From the cell containing the given text, extract its center point as (x, y) coordinate. 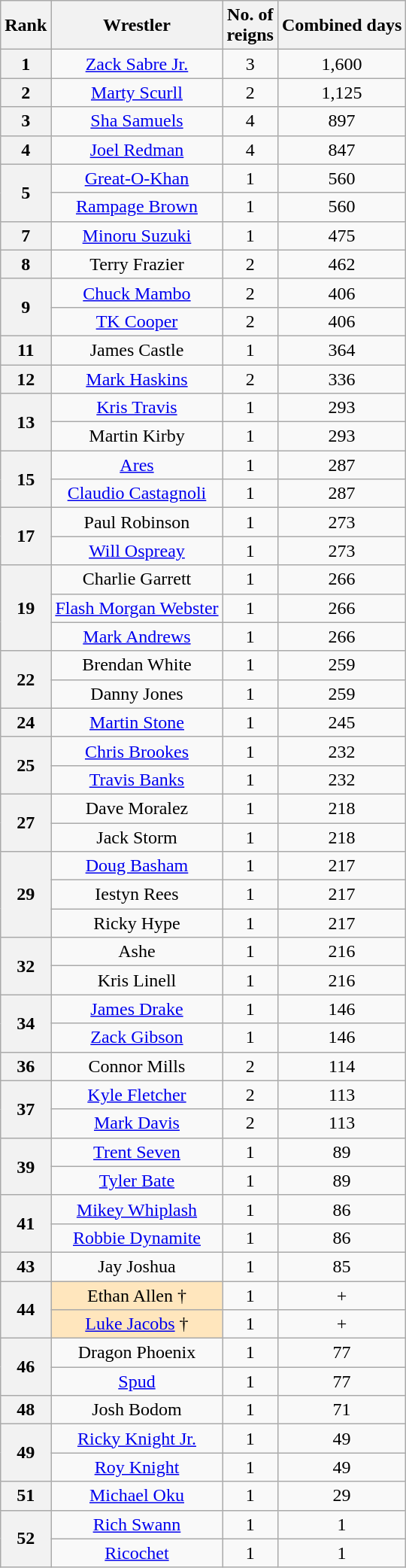
Travis Banks (137, 779)
15 (26, 479)
Dragon Phoenix (137, 1353)
336 (341, 378)
James Drake (137, 1009)
Josh Bodom (137, 1410)
Flash Morgan Webster (137, 608)
51 (26, 1496)
1,600 (341, 64)
Connor Mills (137, 1066)
Ricky Knight Jr. (137, 1439)
39 (26, 1166)
245 (341, 722)
46 (26, 1367)
Paul Robinson (137, 522)
Robbie Dynamite (137, 1238)
52 (26, 1539)
12 (26, 378)
475 (341, 236)
Luke Jacobs † (137, 1324)
32 (26, 966)
TK Cooper (137, 321)
Joel Redman (137, 150)
Trent Seven (137, 1152)
17 (26, 536)
Iestyn Rees (137, 895)
847 (341, 150)
Ethan Allen † (137, 1295)
Mikey Whiplash (137, 1209)
Jack Storm (137, 837)
19 (26, 608)
Zack Sabre Jr. (137, 64)
Rampage Brown (137, 207)
Brendan White (137, 665)
Minoru Suzuki (137, 236)
Ricky Hype (137, 923)
Wrestler (137, 26)
5 (26, 193)
Spud (137, 1381)
34 (26, 1023)
13 (26, 422)
Martin Stone (137, 722)
24 (26, 722)
Mark Davis (137, 1123)
Mark Andrews (137, 637)
9 (26, 307)
8 (26, 264)
No. ofreigns (250, 26)
7 (26, 236)
Claudio Castagnoli (137, 494)
Chuck Mambo (137, 293)
48 (26, 1410)
Will Ospreay (137, 551)
Rank (26, 26)
36 (26, 1066)
37 (26, 1109)
James Castle (137, 350)
1,125 (341, 93)
Ashe (137, 952)
Roy Knight (137, 1467)
Michael Oku (137, 1496)
Zack Gibson (137, 1038)
Kris Linell (137, 980)
Ares (137, 465)
364 (341, 350)
25 (26, 765)
Kyle Fletcher (137, 1095)
85 (341, 1266)
Great-O-Khan (137, 178)
Tyler Bate (137, 1181)
Jay Joshua (137, 1266)
22 (26, 679)
897 (341, 121)
462 (341, 264)
Terry Frazier (137, 264)
114 (341, 1066)
Marty Scurll (137, 93)
41 (26, 1223)
Danny Jones (137, 694)
Rich Swann (137, 1524)
Kris Travis (137, 408)
Chris Brookes (137, 751)
43 (26, 1266)
Dave Moralez (137, 808)
Charlie Garrett (137, 579)
71 (341, 1410)
Sha Samuels (137, 121)
11 (26, 350)
Martin Kirby (137, 436)
27 (26, 822)
Combined days (341, 26)
Mark Haskins (137, 378)
Ricochet (137, 1553)
Doug Basham (137, 866)
44 (26, 1309)
